Determine the [X, Y] coordinate at the center of the cell enclosing the given text.  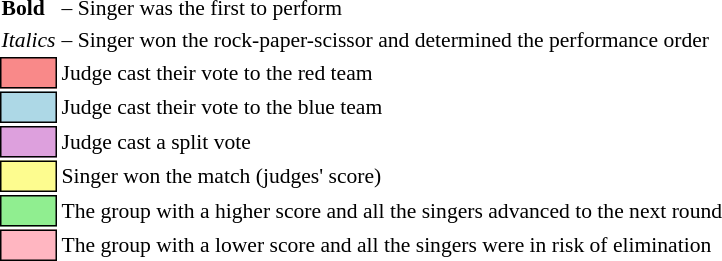
Italics [28, 40]
